Return the [X, Y] coordinate for the center point of the cell that contains the specified text.  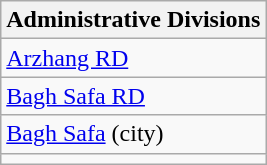
Bagh Safa (city) [134, 134]
Administrative Divisions [134, 20]
Arzhang RD [134, 58]
Bagh Safa RD [134, 96]
